For the text-containing cell, return its midpoint in (X, Y) coordinate format. 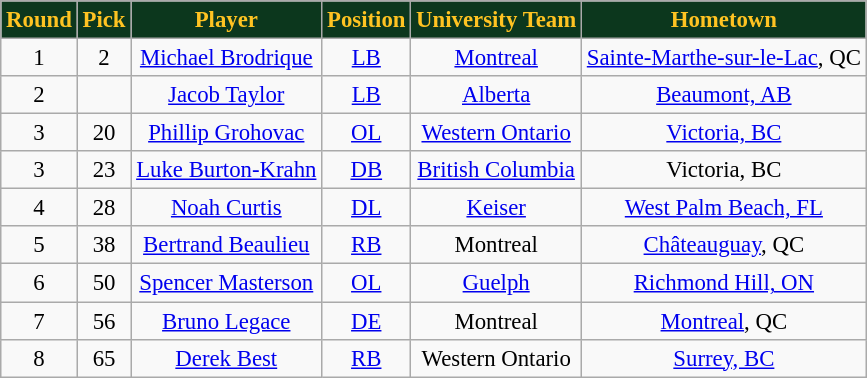
Player (226, 20)
Michael Brodrique (226, 58)
British Columbia (496, 170)
University Team (496, 20)
Noah Curtis (226, 208)
Montreal, QC (724, 321)
Pick (104, 20)
50 (104, 283)
Derek Best (226, 358)
20 (104, 133)
Luke Burton-Krahn (226, 170)
Jacob Taylor (226, 95)
7 (39, 321)
Position (366, 20)
56 (104, 321)
Richmond Hill, ON (724, 283)
23 (104, 170)
DL (366, 208)
Alberta (496, 95)
4 (39, 208)
DE (366, 321)
DB (366, 170)
Keiser (496, 208)
Bertrand Beaulieu (226, 245)
Sainte-Marthe-sur-le-Lac, QC (724, 58)
5 (39, 245)
Phillip Grohovac (226, 133)
Hometown (724, 20)
65 (104, 358)
1 (39, 58)
Châteauguay, QC (724, 245)
Round (39, 20)
Spencer Masterson (226, 283)
Beaumont, AB (724, 95)
28 (104, 208)
38 (104, 245)
6 (39, 283)
Guelph (496, 283)
Surrey, BC (724, 358)
8 (39, 358)
Bruno Legace (226, 321)
West Palm Beach, FL (724, 208)
